From the cell containing the given text, extract its center point as [X, Y] coordinate. 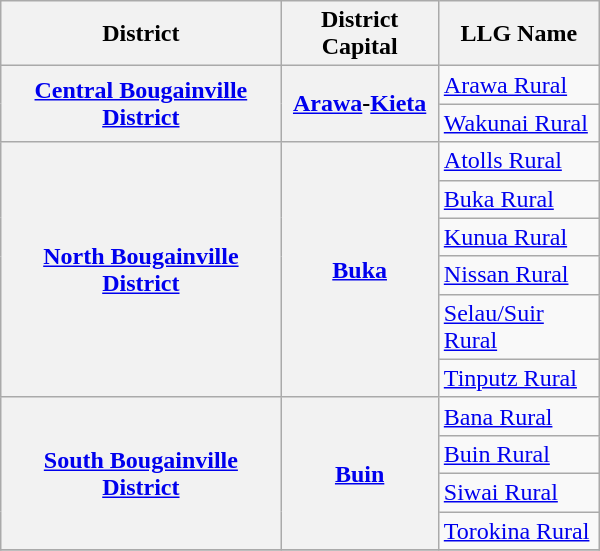
District Capital [360, 34]
Wakunai Rural [518, 123]
Nissan Rural [518, 275]
Torokina Rural [518, 531]
Buin [360, 473]
Buka [360, 270]
Bana Rural [518, 416]
Buka Rural [518, 199]
Central Bougainville District [141, 104]
Selau/Suir Rural [518, 326]
South Bougainville District [141, 473]
Siwai Rural [518, 492]
LLG Name [518, 34]
Arawa-Kieta [360, 104]
Atolls Rural [518, 161]
Tinputz Rural [518, 378]
District [141, 34]
Arawa Rural [518, 85]
Buin Rural [518, 454]
North Bougainville District [141, 270]
Kunua Rural [518, 237]
